Locate the cell with the specified text and output its [X, Y] center coordinate. 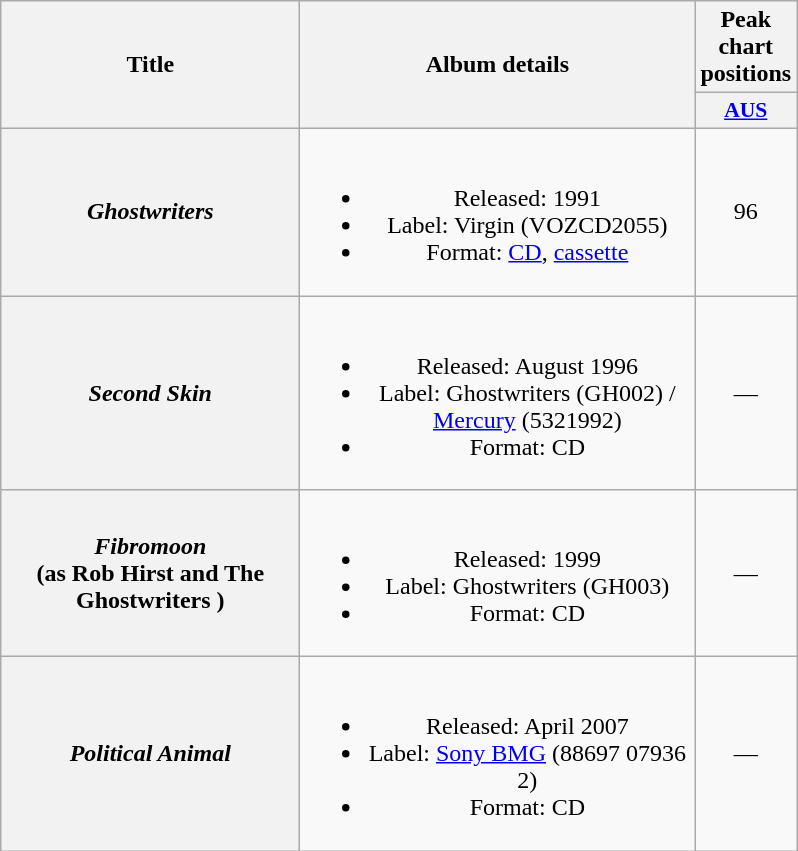
Ghostwriters [150, 212]
Title [150, 65]
Released: 1991Label: Virgin (VOZCD2055)Format: CD, cassette [498, 212]
Released: August 1996Label: Ghostwriters (GH002) / Mercury (5321992)Format: CD [498, 393]
Album details [498, 65]
Released: 1999Label: Ghostwriters (GH003)Format: CD [498, 574]
Fibromoon (as Rob Hirst and The Ghostwriters ) [150, 574]
Released: April 2007Label: Sony BMG (88697 07936 2)Format: CD [498, 754]
AUS [746, 111]
Second Skin [150, 393]
96 [746, 212]
Peak chart positions [746, 47]
Political Animal [150, 754]
